Detect which cell encompasses the target text, then output its (X, Y) center coordinate. 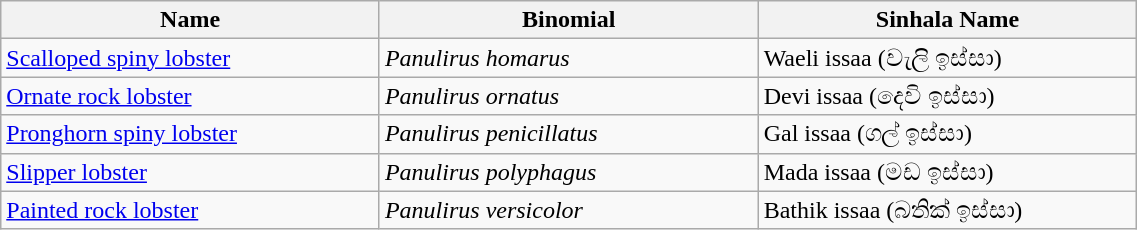
Panulirus homarus (568, 58)
Ornate rock lobster (190, 96)
Panulirus penicillatus (568, 134)
Gal issaa (ගල් ඉස්සා) (948, 134)
Mada issaa (මඩ ඉස්සා) (948, 172)
Panulirus ornatus (568, 96)
Waeli issaa (වැලි ඉස්සා) (948, 58)
Panulirus versicolor (568, 210)
Slipper lobster (190, 172)
Sinhala Name (948, 20)
Binomial (568, 20)
Devi issaa (දෙවි ඉස්සා) (948, 96)
Pronghorn spiny lobster (190, 134)
Name (190, 20)
Scalloped spiny lobster (190, 58)
Panulirus polyphagus (568, 172)
Bathik issaa (බතික් ඉස්සා) (948, 210)
Painted rock lobster (190, 210)
